Capture the cell that displays the provided text and extract its [X, Y] central coordinate. 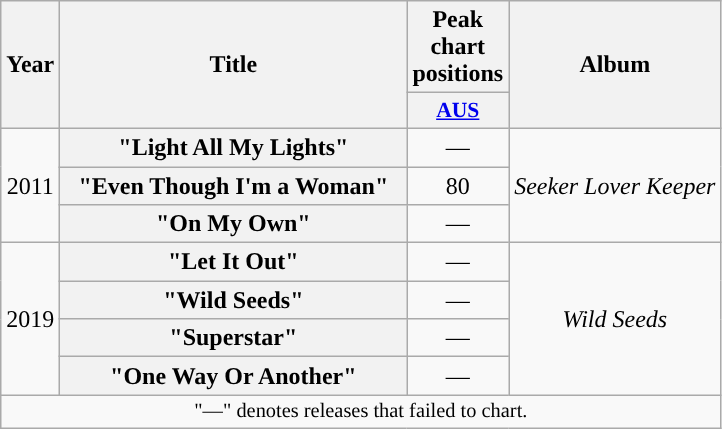
Title [234, 65]
"Let It Out" [234, 262]
"One Way Or Another" [234, 376]
"—" denotes releases that failed to chart. [361, 412]
"Superstar" [234, 338]
"On My Own" [234, 224]
"Light All My Lights" [234, 147]
Album [615, 65]
2019 [30, 319]
AUS [458, 111]
Year [30, 65]
Wild Seeds [615, 319]
2011 [30, 185]
"Even Though I'm a Woman" [234, 185]
Peak chartpositions [458, 47]
80 [458, 185]
Seeker Lover Keeper [615, 185]
"Wild Seeds" [234, 300]
